Find where the given text appears and provide that cell's center as (x, y) coordinate. 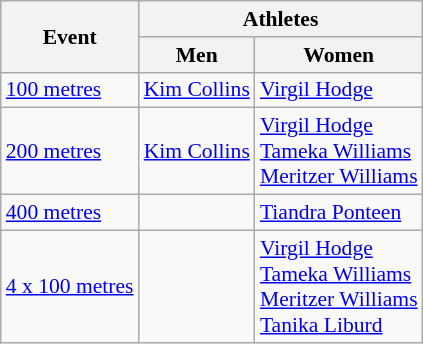
Women (339, 55)
Tiandra Ponteen (339, 213)
400 metres (70, 213)
Event (70, 36)
Athletes (281, 19)
200 metres (70, 152)
Virgil Hodge (339, 90)
Virgil Hodge Tameka Williams Meritzer Williams (339, 152)
Virgil Hodge Tameka Williams Meritzer Williams Tanika Liburd (339, 286)
Men (197, 55)
4 x 100 metres (70, 286)
100 metres (70, 90)
